Return [x, y] of the center of cell containing provided text 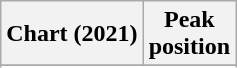
Chart (2021) [72, 34]
Peakposition [189, 34]
